Capture the cell that displays the provided text and extract its (X, Y) central coordinate. 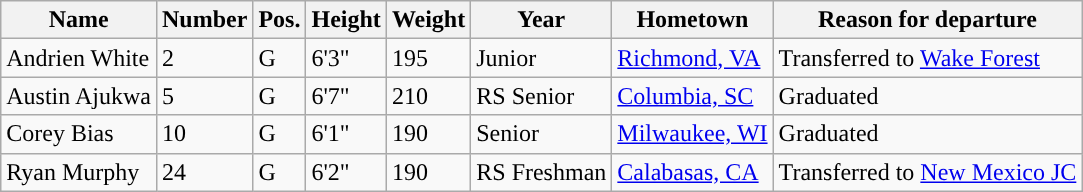
Corey Bias (79, 134)
Andrien White (79, 58)
6'2" (346, 172)
Reason for departure (928, 20)
6'7" (346, 96)
2 (204, 58)
210 (428, 96)
Hometown (692, 20)
Transferred to Wake Forest (928, 58)
5 (204, 96)
24 (204, 172)
Transferred to New Mexico JC (928, 172)
Ryan Murphy (79, 172)
Weight (428, 20)
Number (204, 20)
10 (204, 134)
Calabasas, CA (692, 172)
Senior (542, 134)
Junior (542, 58)
Columbia, SC (692, 96)
Milwaukee, WI (692, 134)
Pos. (280, 20)
Year (542, 20)
RS Senior (542, 96)
Richmond, VA (692, 58)
6'3" (346, 58)
195 (428, 58)
Austin Ajukwa (79, 96)
6'1" (346, 134)
Height (346, 20)
RS Freshman (542, 172)
Name (79, 20)
